Find where the given text appears and provide that cell's center as (X, Y) coordinate. 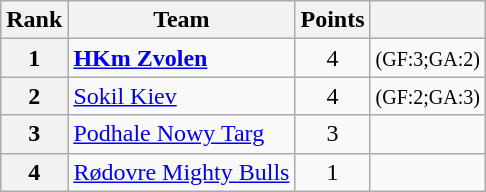
Team (182, 20)
HKm Zvolen (182, 58)
Points (332, 20)
Podhale Nowy Targ (182, 134)
2 (34, 96)
Rank (34, 20)
Sokil Kiev (182, 96)
(GF:2;GA:3) (428, 96)
Rødovre Mighty Bulls (182, 172)
(GF:3;GA:2) (428, 58)
